Provide the (X, Y) coordinate of the cell's center where the given text is located.  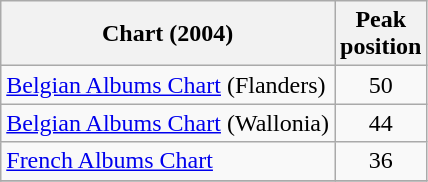
Belgian Albums Chart (Wallonia) (168, 123)
44 (380, 123)
Belgian Albums Chart (Flanders) (168, 85)
Peakposition (380, 34)
Chart (2004) (168, 34)
French Albums Chart (168, 161)
36 (380, 161)
50 (380, 85)
